Determine the (X, Y) coordinate at the center of the cell enclosing the given text.  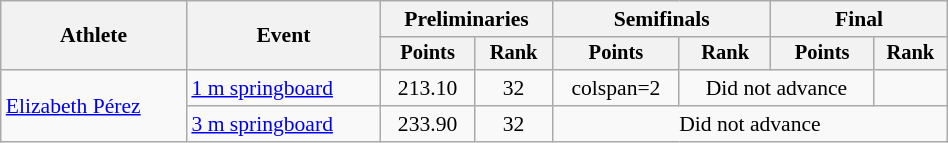
3 m springboard (283, 124)
233.90 (427, 124)
1 m springboard (283, 88)
colspan=2 (616, 88)
213.10 (427, 88)
Preliminaries (466, 19)
Final (859, 19)
Elizabeth Pérez (94, 106)
Event (283, 36)
Semifinals (662, 19)
Athlete (94, 36)
